Capture the cell that displays the provided text and extract its (x, y) central coordinate. 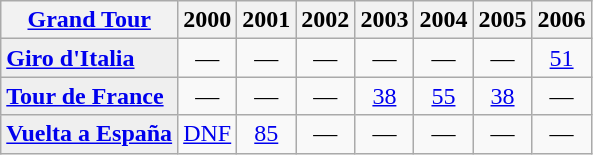
2002 (326, 20)
2003 (384, 20)
55 (444, 96)
2001 (266, 20)
Grand Tour (90, 20)
Giro d'Italia (90, 58)
DNF (208, 134)
Tour de France (90, 96)
2006 (562, 20)
2004 (444, 20)
2000 (208, 20)
51 (562, 58)
Vuelta a España (90, 134)
2005 (502, 20)
85 (266, 134)
